Search for the cell housing the specified text and yield its [x, y] center coordinate. 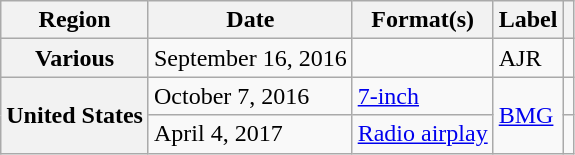
Date [250, 20]
Radio airplay [422, 134]
October 7, 2016 [250, 96]
Various [75, 58]
AJR [528, 58]
Region [75, 20]
7-inch [422, 96]
April 4, 2017 [250, 134]
BMG [528, 115]
Format(s) [422, 20]
United States [75, 115]
Label [528, 20]
September 16, 2016 [250, 58]
